Scan for the cell matching the given text and deliver its (X, Y) coordinate at center. 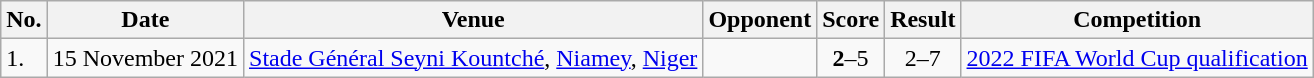
Venue (474, 20)
Stade Général Seyni Kountché, Niamey, Niger (474, 58)
Result (923, 20)
Date (145, 20)
Score (851, 20)
Competition (1137, 20)
2–7 (923, 58)
1. (24, 58)
2–5 (851, 58)
No. (24, 20)
Opponent (760, 20)
15 November 2021 (145, 58)
2022 FIFA World Cup qualification (1137, 58)
